Find where the given text appears and provide that cell's center as (X, Y) coordinate. 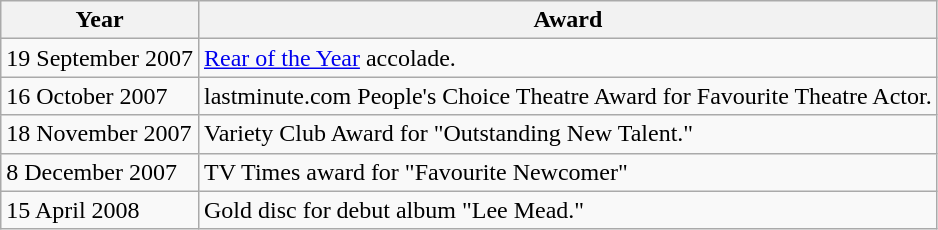
15 April 2008 (100, 210)
Rear of the Year accolade. (568, 58)
Year (100, 20)
16 October 2007 (100, 96)
lastminute.com People's Choice Theatre Award for Favourite Theatre Actor. (568, 96)
8 December 2007 (100, 172)
18 November 2007 (100, 134)
19 September 2007 (100, 58)
Variety Club Award for "Outstanding New Talent." (568, 134)
Gold disc for debut album "Lee Mead." (568, 210)
Award (568, 20)
TV Times award for "Favourite Newcomer" (568, 172)
